Search for the cell housing the specified text and yield its [x, y] center coordinate. 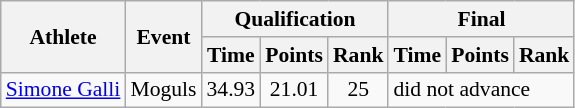
did not advance [481, 90]
Qualification [296, 19]
21.01 [294, 90]
Moguls [163, 90]
Simone Galli [64, 90]
34.93 [232, 90]
25 [358, 90]
Event [163, 36]
Final [481, 19]
Athlete [64, 36]
